Return the [x, y] coordinate for the center point of the cell that contains the specified text.  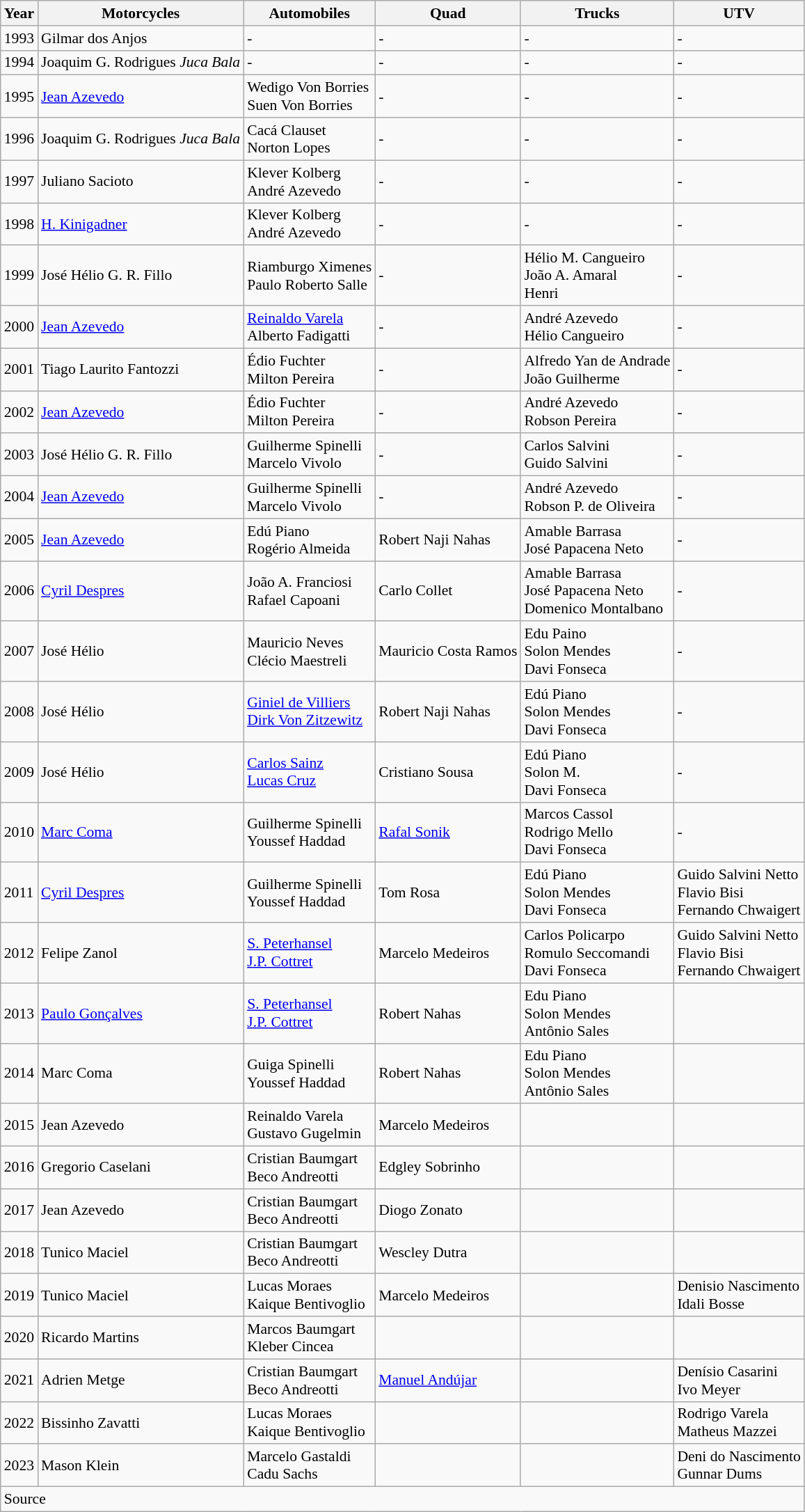
2001 [19, 369]
Giniel de Villiers Dirk Von Zitzewitz [309, 711]
Year [19, 13]
UTV [739, 13]
Mason Klein [141, 1466]
Rodrigo VarelaMatheus Mazzei [739, 1423]
Bissinho Zavatti [141, 1423]
2013 [19, 1014]
Reinaldo VarelaAlberto Fadigatti [309, 327]
Quad [448, 13]
Carlos Sainz Lucas Cruz [309, 773]
Carlos SalviniGuido Salvini [597, 455]
Reinaldo Varela Gustavo Gugelmin [309, 1125]
2022 [19, 1423]
2008 [19, 711]
1995 [19, 96]
Denísio CasariniIvo Meyer [739, 1380]
2009 [19, 773]
2006 [19, 592]
Edú PianoRogério Almeida [309, 540]
2005 [19, 540]
1996 [19, 139]
Carlo Collet [448, 592]
2023 [19, 1466]
Alfredo Yan de AndradeJoão Guilherme [597, 369]
Paulo Gonçalves [141, 1014]
1994 [19, 63]
Rafal Sonik [448, 833]
Amable BarrasaJosé Papacena NetoDomenico Montalbano [597, 592]
Edu PainoSolon MendesDavi Fonseca [597, 652]
1993 [19, 38]
2004 [19, 497]
1998 [19, 224]
2016 [19, 1168]
H. Kinigadner [141, 224]
Mauricio Costa Ramos [448, 652]
Gilmar dos Anjos [141, 38]
João A. FranciosiRafael Capoani [309, 592]
Hélio M. CangueiroJoão A. AmaralHenri [597, 276]
Cristiano Sousa [448, 773]
2015 [19, 1125]
2002 [19, 412]
André AzevedoRobson P. de Oliveira [597, 497]
Trucks [597, 13]
Mauricio NevesClécio Maestreli [309, 652]
Riamburgo XimenesPaulo Roberto Salle [309, 276]
2018 [19, 1253]
2007 [19, 652]
2020 [19, 1338]
Wescley Dutra [448, 1253]
André AzevedoHélio Cangueiro [597, 327]
Gregorio Caselani [141, 1168]
Marcelo Gastaldi Cadu Sachs [309, 1466]
2014 [19, 1073]
Manuel Andújar [448, 1380]
2019 [19, 1295]
Denisio NascimentoIdali Bosse [739, 1295]
Carlos PolicarpoRomulo SeccomandiDavi Fonseca [597, 954]
1997 [19, 181]
2003 [19, 455]
Marcos CassolRodrigo MelloDavi Fonseca [597, 833]
Guiga Spinelli Youssef Haddad [309, 1073]
2011 [19, 892]
Diogo Zonato [448, 1210]
Tom Rosa [448, 892]
2017 [19, 1210]
Juliano Sacioto [141, 181]
Deni do NascimentoGunnar Dums [739, 1466]
Source [402, 1499]
Adrien Metge [141, 1380]
Wedigo Von BorriesSuen Von Borries [309, 96]
2010 [19, 833]
Tiago Laurito Fantozzi [141, 369]
Motorcycles [141, 13]
Amable BarrasaJosé Papacena Neto [597, 540]
Marcos Baumgart Kleber Cincea [309, 1338]
Cacá ClausetNorton Lopes [309, 139]
Ricardo Martins [141, 1338]
Edú PianoSolon M.Davi Fonseca [597, 773]
2021 [19, 1380]
André AzevedoRobson Pereira [597, 412]
Edgley Sobrinho [448, 1168]
1999 [19, 276]
2012 [19, 954]
2000 [19, 327]
Automobiles [309, 13]
Felipe Zanol [141, 954]
